Scan for the cell matching the given text and deliver its (X, Y) coordinate at center. 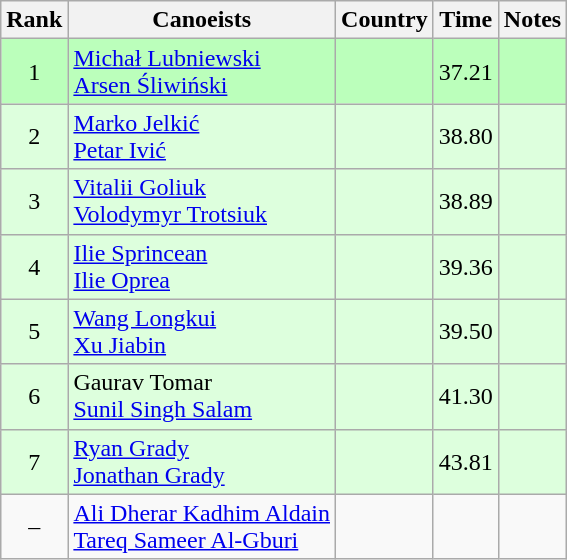
38.89 (466, 202)
3 (34, 202)
Canoeists (202, 20)
39.36 (466, 266)
Time (466, 20)
1 (34, 72)
2 (34, 136)
Michał LubniewskiArsen Śliwiński (202, 72)
Notes (532, 20)
– (34, 526)
Ali Dherar Kadhim AldainTareq Sameer Al-Gburi (202, 526)
38.80 (466, 136)
4 (34, 266)
Country (385, 20)
43.81 (466, 462)
Ryan GradyJonathan Grady (202, 462)
Vitalii GoliukVolodymyr Trotsiuk (202, 202)
Marko JelkićPetar Ivić (202, 136)
41.30 (466, 396)
39.50 (466, 332)
37.21 (466, 72)
Wang LongkuiXu Jiabin (202, 332)
7 (34, 462)
6 (34, 396)
5 (34, 332)
Ilie SprinceanIlie Oprea (202, 266)
Rank (34, 20)
Gaurav TomarSunil Singh Salam (202, 396)
